Provide the (x, y) coordinate of the cell's center where the given text is located.  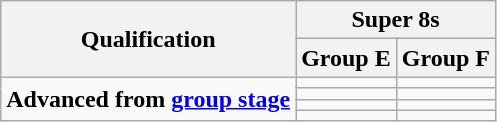
Advanced from group stage (148, 99)
Group F (446, 58)
Group E (346, 58)
Qualification (148, 39)
Super 8s (396, 20)
